Detect which cell encompasses the target text, then output its (x, y) center coordinate. 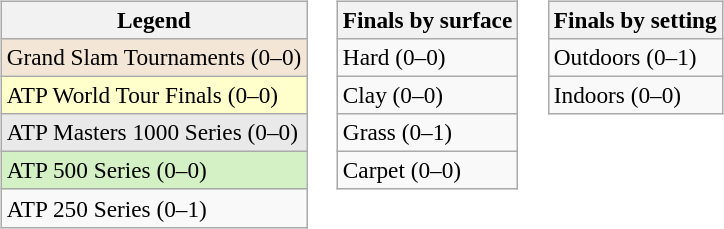
Hard (0–0) (427, 57)
Grand Slam Tournaments (0–0) (154, 57)
Clay (0–0) (427, 95)
Grass (0–1) (427, 133)
Carpet (0–0) (427, 171)
Finals by surface (427, 20)
Finals by setting (635, 20)
Outdoors (0–1) (635, 57)
ATP Masters 1000 Series (0–0) (154, 133)
ATP 500 Series (0–0) (154, 171)
Indoors (0–0) (635, 95)
ATP 250 Series (0–1) (154, 208)
Legend (154, 20)
ATP World Tour Finals (0–0) (154, 95)
